Provide the (x, y) coordinate of the cell's center where the given text is located.  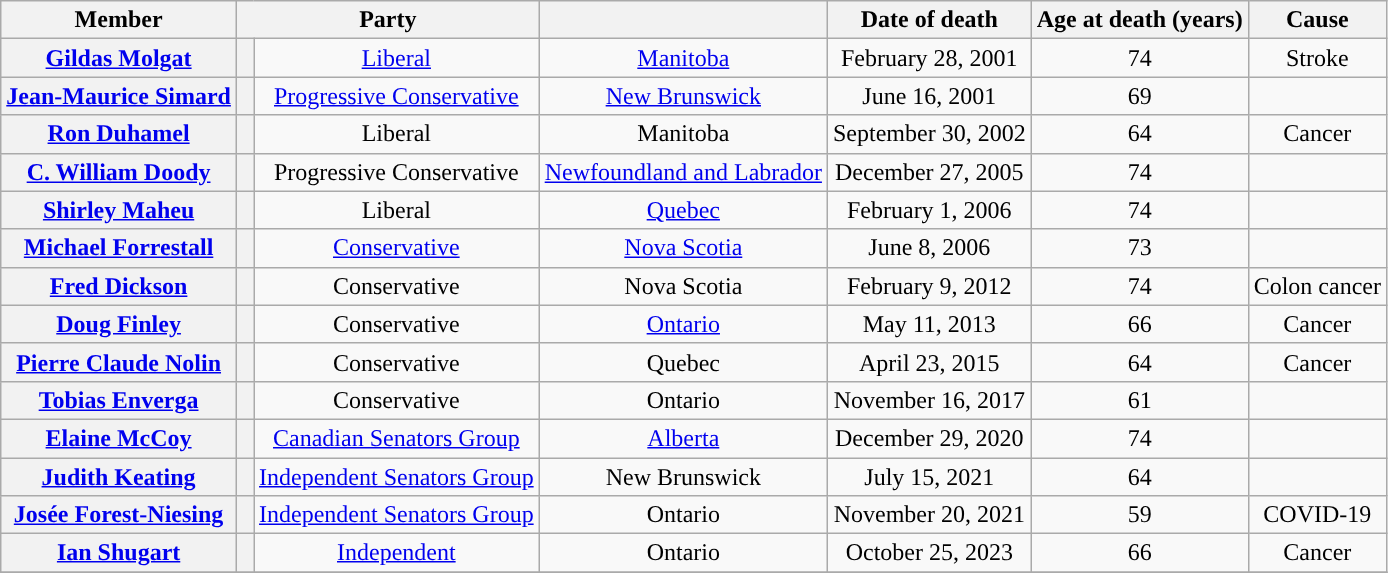
Independent (397, 553)
73 (1140, 248)
C. William Doody (119, 172)
Fred Dickson (119, 286)
July 15, 2021 (929, 477)
November 20, 2021 (929, 515)
December 27, 2005 (929, 172)
Stroke (1317, 58)
February 1, 2006 (929, 210)
Alberta (683, 438)
Member (119, 20)
Ron Duhamel (119, 134)
59 (1140, 515)
December 29, 2020 (929, 438)
February 28, 2001 (929, 58)
Age at death (years) (1140, 20)
June 16, 2001 (929, 96)
69 (1140, 96)
Ian Shugart (119, 553)
Colon cancer (1317, 286)
Canadian Senators Group (397, 438)
Doug Finley (119, 324)
Elaine McCoy (119, 438)
COVID-19 (1317, 515)
Judith Keating (119, 477)
September 30, 2002 (929, 134)
May 11, 2013 (929, 324)
Date of death (929, 20)
November 16, 2017 (929, 400)
Jean-Maurice Simard (119, 96)
Tobias Enverga (119, 400)
October 25, 2023 (929, 553)
Party (388, 20)
Newfoundland and Labrador (683, 172)
Michael Forrestall (119, 248)
April 23, 2015 (929, 362)
February 9, 2012 (929, 286)
Pierre Claude Nolin (119, 362)
Gildas Molgat (119, 58)
61 (1140, 400)
Shirley Maheu (119, 210)
June 8, 2006 (929, 248)
Josée Forest-Niesing (119, 515)
Cause (1317, 20)
